Search for the cell housing the specified text and yield its [X, Y] center coordinate. 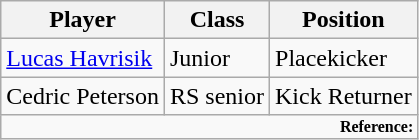
Position [344, 20]
Cedric Peterson [83, 96]
RS senior [216, 96]
Kick Returner [344, 96]
Junior [216, 58]
Placekicker [344, 58]
Player [83, 20]
Reference: [209, 127]
Lucas Havrisik [83, 58]
Class [216, 20]
